For the text-containing cell, return its midpoint in [x, y] coordinate format. 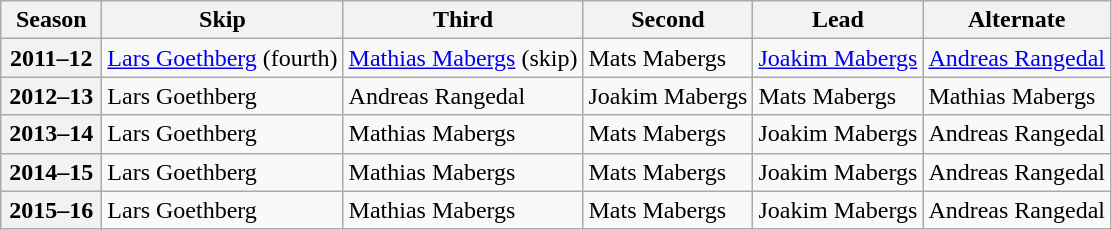
Third [463, 20]
Lead [838, 20]
2011–12 [52, 58]
Second [668, 20]
Skip [222, 20]
Mathias Mabergs (skip) [463, 58]
2014–15 [52, 172]
2015–16 [52, 210]
Alternate [1017, 20]
2013–14 [52, 134]
2012–13 [52, 96]
Season [52, 20]
Lars Goethberg (fourth) [222, 58]
